Search for the cell housing the specified text and yield its [x, y] center coordinate. 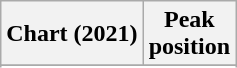
Peakposition [189, 34]
Chart (2021) [72, 34]
